Capture the cell that displays the provided text and extract its [x, y] central coordinate. 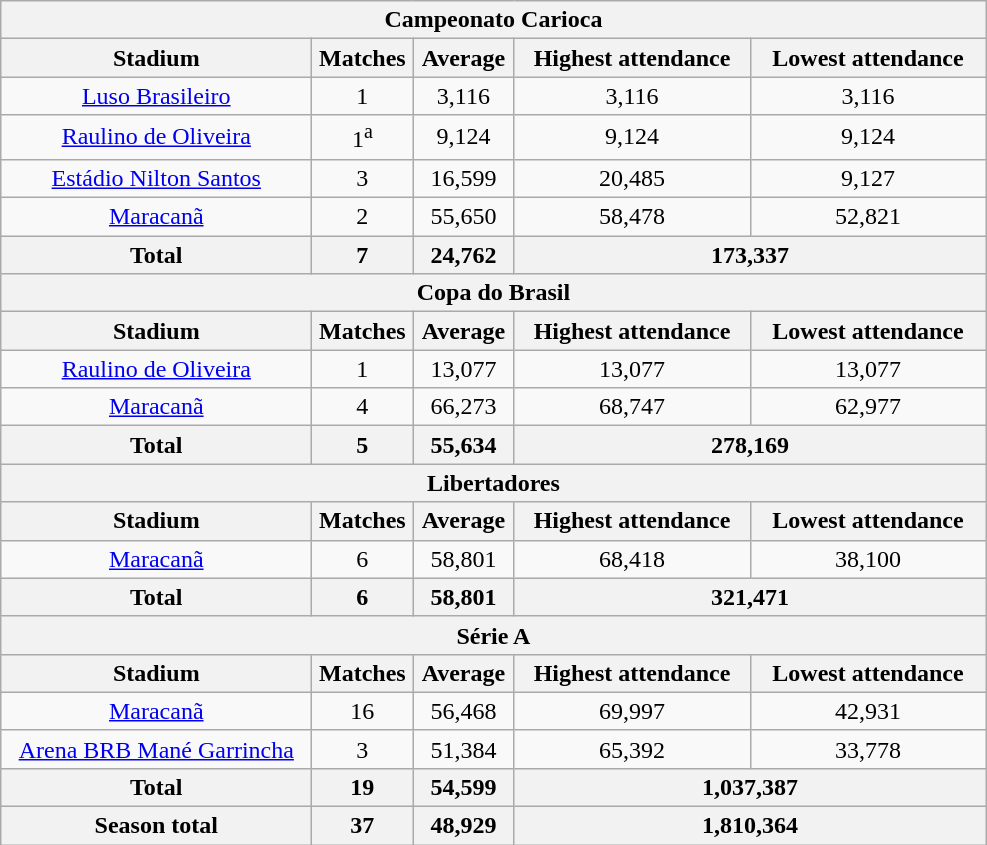
321,471 [750, 597]
1,810,364 [750, 826]
1a [362, 138]
1,037,387 [750, 787]
69,997 [632, 711]
66,273 [464, 407]
Libertadores [494, 483]
Campeonato Carioca [494, 20]
48,929 [464, 826]
9,127 [868, 178]
173,337 [750, 255]
55,634 [464, 445]
20,485 [632, 178]
16,599 [464, 178]
55,650 [464, 217]
7 [362, 255]
19 [362, 787]
16 [362, 711]
68,747 [632, 407]
Série A [494, 635]
Luso Brasileiro [156, 96]
Estádio Nilton Santos [156, 178]
33,778 [868, 749]
62,977 [868, 407]
54,599 [464, 787]
2 [362, 217]
Season total [156, 826]
65,392 [632, 749]
5 [362, 445]
278,169 [750, 445]
56,468 [464, 711]
52,821 [868, 217]
Copa do Brasil [494, 293]
42,931 [868, 711]
51,384 [464, 749]
37 [362, 826]
38,100 [868, 559]
Arena BRB Mané Garrincha [156, 749]
4 [362, 407]
68,418 [632, 559]
58,478 [632, 217]
24,762 [464, 255]
